Provide the [X, Y] coordinate of the cell's center where the given text is located.  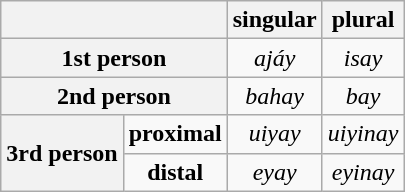
2nd person [114, 96]
bahay [274, 96]
uiyinay [363, 134]
eyinay [363, 172]
uiyay [274, 134]
isay [363, 58]
bay [363, 96]
singular [274, 20]
distal [175, 172]
proximal [175, 134]
ajáy [274, 58]
1st person [114, 58]
plural [363, 20]
eyay [274, 172]
3rd person [62, 153]
